Find where the given text appears and provide that cell's center as [x, y] coordinate. 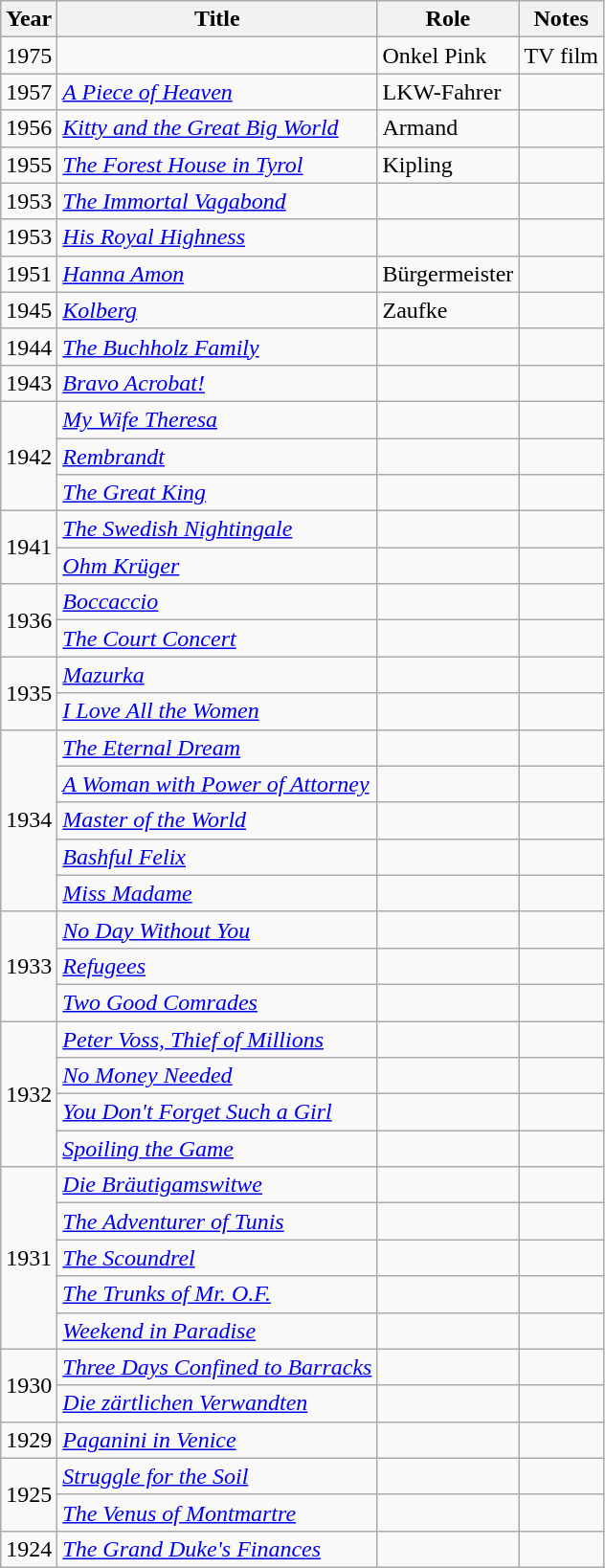
1957 [29, 92]
Struggle for the Soil [217, 1476]
Zaufke [448, 310]
The Great King [217, 493]
The Scoundrel [217, 1258]
Year [29, 19]
The Swedish Nightingale [217, 529]
Bashful Felix [217, 857]
Miss Madame [217, 893]
Spoiling the Game [217, 1149]
Onkel Pink [448, 56]
Kitty and the Great Big World [217, 128]
1975 [29, 56]
Armand [448, 128]
1931 [29, 1258]
1933 [29, 966]
No Day Without You [217, 930]
Die zärtlichen Verwandten [217, 1403]
A Woman with Power of Attorney [217, 784]
1936 [29, 620]
The Court Concert [217, 638]
The Immortal Vagabond [217, 201]
Kipling [448, 165]
The Eternal Dream [217, 748]
The Forest House in Tyrol [217, 165]
Rembrandt [217, 457]
Ohm Krüger [217, 566]
Role [448, 19]
Weekend in Paradise [217, 1331]
1924 [29, 1549]
Boccaccio [217, 602]
The Grand Duke's Finances [217, 1549]
Two Good Comrades [217, 1002]
1941 [29, 548]
Refugees [217, 966]
Master of the World [217, 820]
1942 [29, 456]
I Love All the Women [217, 711]
1934 [29, 820]
Kolberg [217, 310]
Bravo Acrobat! [217, 383]
Three Days Confined to Barracks [217, 1367]
Peter Voss, Thief of Millions [217, 1039]
TV film [561, 56]
1943 [29, 383]
1955 [29, 165]
1944 [29, 347]
Paganini in Venice [217, 1440]
The Trunks of Mr. O.F. [217, 1294]
1929 [29, 1440]
1925 [29, 1494]
1935 [29, 693]
Hanna Amon [217, 274]
Die Bräutigamswitwe [217, 1185]
LKW-Fahrer [448, 92]
You Don't Forget Such a Girl [217, 1112]
The Buchholz Family [217, 347]
1956 [29, 128]
No Money Needed [217, 1076]
His Royal Highness [217, 237]
1945 [29, 310]
1932 [29, 1093]
Mazurka [217, 675]
Title [217, 19]
A Piece of Heaven [217, 92]
The Adventurer of Tunis [217, 1221]
1951 [29, 274]
My Wife Theresa [217, 419]
The Venus of Montmartre [217, 1512]
Notes [561, 19]
1930 [29, 1385]
Bürgermeister [448, 274]
